Provide the [x, y] coordinate of the cell's center where the given text is located.  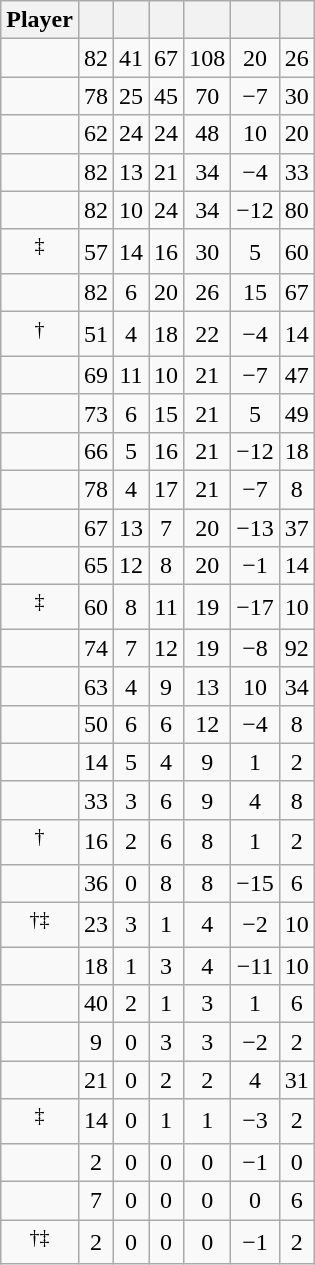
80 [296, 210]
50 [96, 724]
69 [96, 375]
41 [132, 58]
36 [96, 883]
70 [208, 96]
Player [40, 20]
74 [96, 648]
−3 [256, 1122]
−11 [256, 966]
31 [296, 1080]
92 [296, 648]
40 [96, 1004]
48 [208, 134]
25 [132, 96]
45 [166, 96]
17 [166, 489]
62 [96, 134]
108 [208, 58]
−17 [256, 608]
65 [96, 566]
−13 [256, 528]
49 [296, 413]
66 [96, 451]
−15 [256, 883]
73 [96, 413]
57 [96, 252]
47 [296, 375]
22 [208, 334]
23 [96, 924]
−8 [256, 648]
63 [96, 686]
37 [296, 528]
51 [96, 334]
